Locate the cell with the specified text and output its [X, Y] center coordinate. 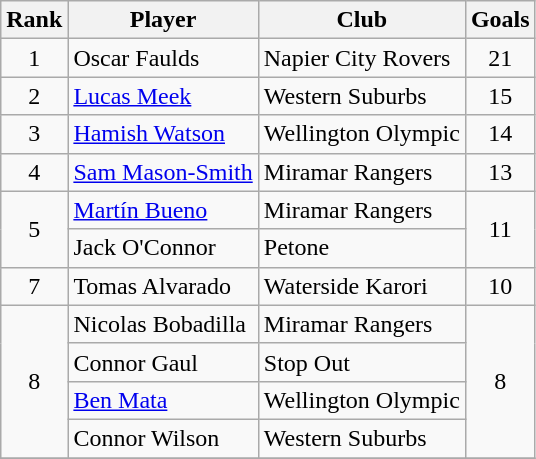
Club [362, 20]
Hamish Watson [163, 134]
Oscar Faulds [163, 58]
Nicolas Bobadilla [163, 324]
Lucas Meek [163, 96]
15 [500, 96]
7 [34, 286]
13 [500, 172]
14 [500, 134]
Connor Gaul [163, 362]
10 [500, 286]
Ben Mata [163, 400]
5 [34, 229]
Sam Mason-Smith [163, 172]
11 [500, 229]
Martín Bueno [163, 210]
Tomas Alvarado [163, 286]
Rank [34, 20]
Goals [500, 20]
Stop Out [362, 362]
21 [500, 58]
Waterside Karori [362, 286]
Petone [362, 248]
Napier City Rovers [362, 58]
Jack O'Connor [163, 248]
2 [34, 96]
Player [163, 20]
3 [34, 134]
4 [34, 172]
Connor Wilson [163, 438]
1 [34, 58]
